Pinpoint the cell where the given text exists, returning its [X, Y] midpoint coordinate. 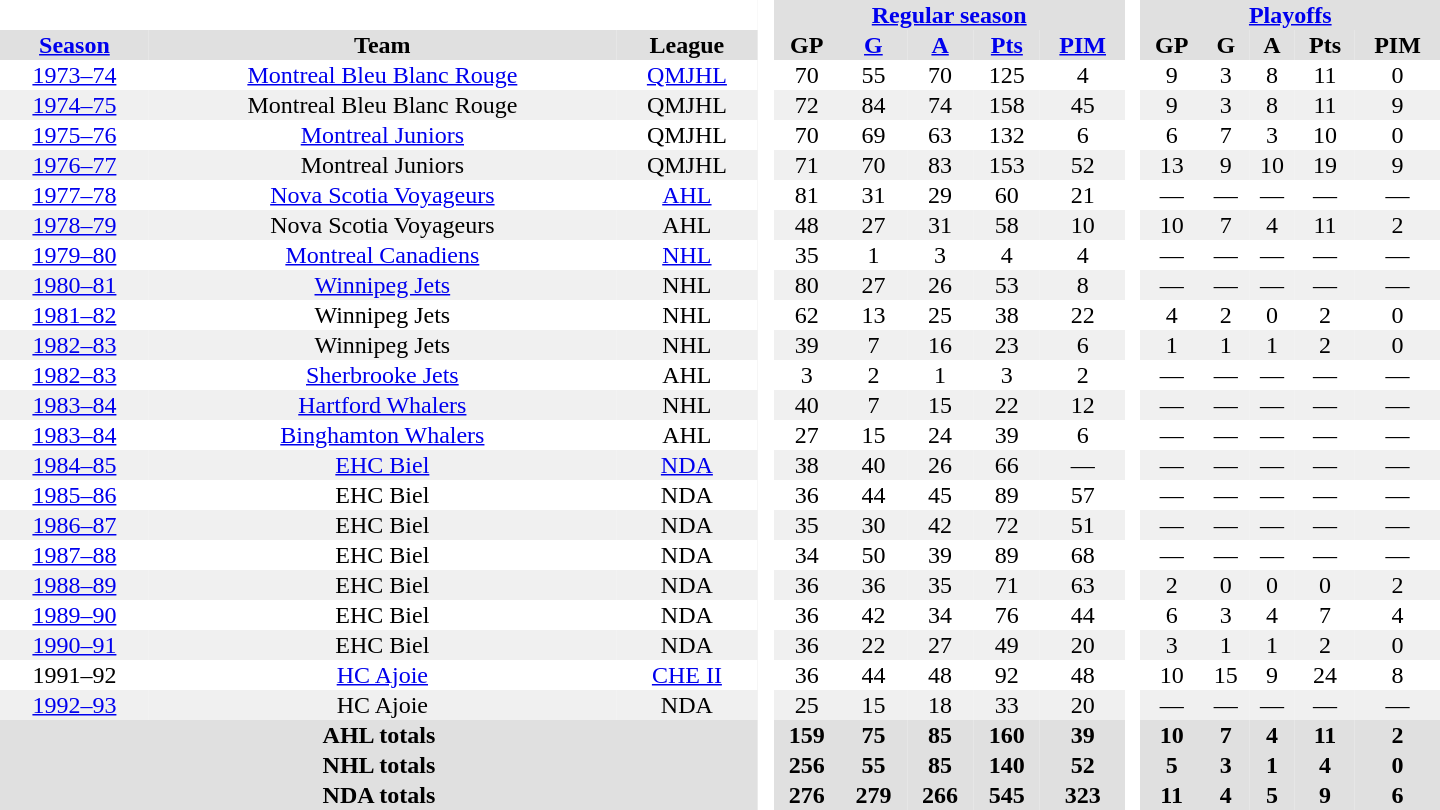
18 [940, 705]
23 [1006, 345]
158 [1006, 105]
1984–85 [74, 465]
323 [1082, 795]
1981–82 [74, 315]
1977–78 [74, 195]
256 [806, 765]
Team [382, 45]
NDA totals [379, 795]
1980–81 [74, 285]
1978–79 [74, 225]
279 [874, 795]
12 [1082, 405]
75 [874, 735]
81 [806, 195]
30 [874, 525]
545 [1006, 795]
159 [806, 735]
84 [874, 105]
1992–93 [74, 705]
Montreal Canadiens [382, 255]
1990–91 [74, 645]
51 [1082, 525]
CHE II [687, 675]
125 [1006, 75]
80 [806, 285]
49 [1006, 645]
33 [1006, 705]
68 [1082, 555]
16 [940, 345]
60 [1006, 195]
Sherbrooke Jets [382, 375]
1989–90 [74, 615]
160 [1006, 735]
50 [874, 555]
29 [940, 195]
140 [1006, 765]
Hartford Whalers [382, 405]
83 [940, 165]
Season [74, 45]
AHL totals [379, 735]
57 [1082, 495]
21 [1082, 195]
69 [874, 135]
1974–75 [74, 105]
276 [806, 795]
153 [1006, 165]
92 [1006, 675]
62 [806, 315]
Regular season [949, 15]
53 [1006, 285]
132 [1006, 135]
1975–76 [74, 135]
1979–80 [74, 255]
76 [1006, 615]
Playoffs [1290, 15]
Binghamton Whalers [382, 435]
74 [940, 105]
1976–77 [74, 165]
1991–92 [74, 675]
1987–88 [74, 555]
1985–86 [74, 495]
19 [1325, 165]
266 [940, 795]
NHL totals [379, 765]
58 [1006, 225]
1986–87 [74, 525]
League [687, 45]
66 [1006, 465]
1973–74 [74, 75]
1988–89 [74, 585]
